From the cell containing the given text, extract its center point as (X, Y) coordinate. 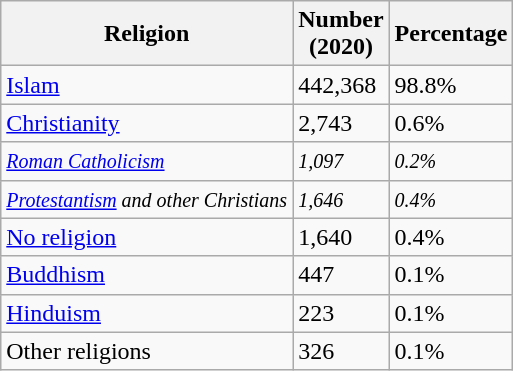
Christianity (147, 123)
0.6% (451, 123)
447 (341, 275)
98.8% (451, 85)
223 (341, 313)
No religion (147, 237)
Islam (147, 85)
Buddhism (147, 275)
1,097 (341, 161)
1,640 (341, 237)
Other religions (147, 351)
0.2% (451, 161)
Religion (147, 34)
Protestantism and other Christians (147, 199)
Roman Catholicism (147, 161)
326 (341, 351)
Number (2020) (341, 34)
1,646 (341, 199)
2,743 (341, 123)
442,368 (341, 85)
Hinduism (147, 313)
Percentage (451, 34)
